Return (X, Y) of the center of cell containing provided text 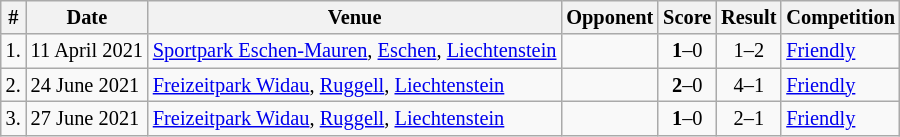
Sportpark Eschen-Mauren, Eschen, Liechtenstein (354, 51)
1–2 (748, 51)
24 June 2021 (87, 85)
2–1 (748, 118)
1. (14, 51)
# (14, 17)
27 June 2021 (87, 118)
4–1 (748, 85)
Opponent (610, 17)
Venue (354, 17)
Date (87, 17)
Result (748, 17)
3. (14, 118)
2–0 (687, 85)
Competition (840, 17)
Score (687, 17)
2. (14, 85)
11 April 2021 (87, 51)
